Search for the cell housing the specified text and yield its (X, Y) center coordinate. 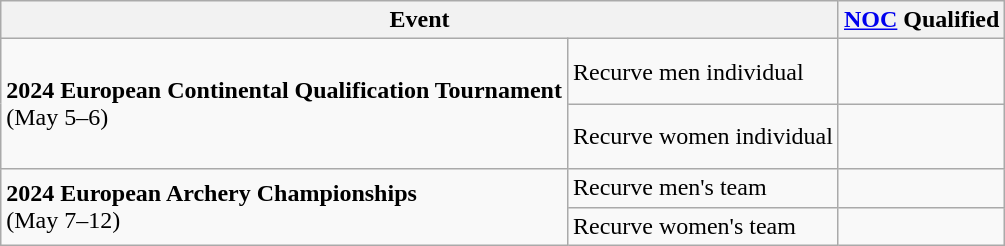
Recurve women's team (702, 226)
Event (420, 20)
2024 European Continental Qualification Tournament(May 5–6) (284, 104)
NOC Qualified (921, 20)
2024 European Archery Championships(May 7–12) (284, 207)
Recurve men's team (702, 188)
Recurve women individual (702, 136)
Recurve men individual (702, 72)
